Search for the cell housing the specified text and yield its [X, Y] center coordinate. 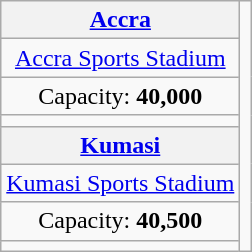
Kumasi [120, 145]
Kumasi Sports Stadium [120, 183]
Capacity: 40,500 [120, 221]
Capacity: 40,000 [120, 96]
Accra Sports Stadium [120, 58]
Accra [120, 20]
